Return the (X, Y) coordinate for the center point of the cell that contains the specified text.  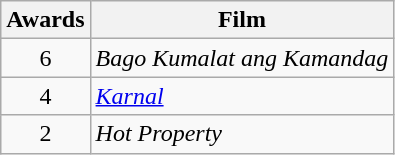
Awards (46, 20)
Bago Kumalat ang Kamandag (242, 58)
2 (46, 134)
Film (242, 20)
4 (46, 96)
6 (46, 58)
Hot Property (242, 134)
Karnal (242, 96)
